Find where the given text appears and provide that cell's center as [X, Y] coordinate. 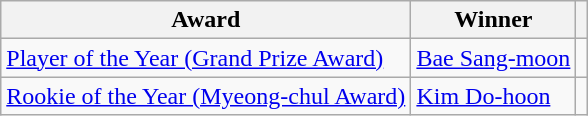
Award [206, 20]
Kim Do-hoon [494, 96]
Bae Sang-moon [494, 58]
Winner [494, 20]
Rookie of the Year (Myeong-chul Award) [206, 96]
Player of the Year (Grand Prize Award) [206, 58]
